Return [x, y] of the center of cell containing provided text 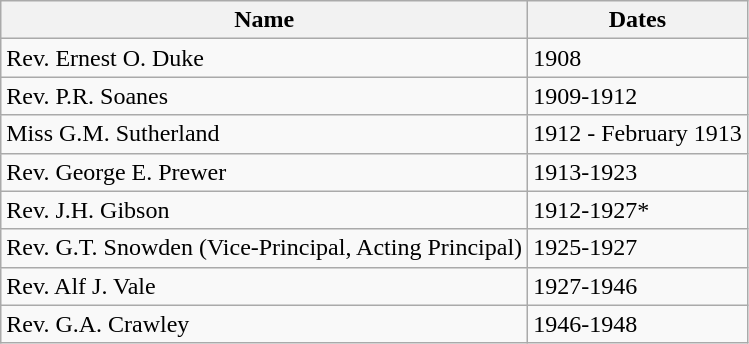
Rev. Ernest O. Duke [264, 58]
Rev. P.R. Soanes [264, 96]
Rev. J.H. Gibson [264, 210]
Rev. G.T. Snowden (Vice-Principal, Acting Principal) [264, 248]
1913-1923 [638, 172]
1946-1948 [638, 324]
Dates [638, 20]
Name [264, 20]
1925-1927 [638, 248]
1908 [638, 58]
1909-1912 [638, 96]
1912 - February 1913 [638, 134]
1927-1946 [638, 286]
Rev. Alf J. Vale [264, 286]
Miss G.M. Sutherland [264, 134]
Rev. G.A. Crawley [264, 324]
1912-1927* [638, 210]
Rev. George E. Prewer [264, 172]
